Scan for the cell matching the given text and deliver its [X, Y] coordinate at center. 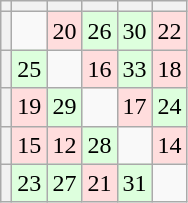
17 [134, 107]
19 [30, 107]
15 [30, 145]
16 [100, 69]
27 [64, 183]
25 [30, 69]
20 [64, 31]
30 [134, 31]
31 [134, 183]
21 [100, 183]
26 [100, 31]
28 [100, 145]
24 [170, 107]
23 [30, 183]
14 [170, 145]
12 [64, 145]
18 [170, 69]
29 [64, 107]
22 [170, 31]
33 [134, 69]
